Locate the cell with the specified text and output its (X, Y) center coordinate. 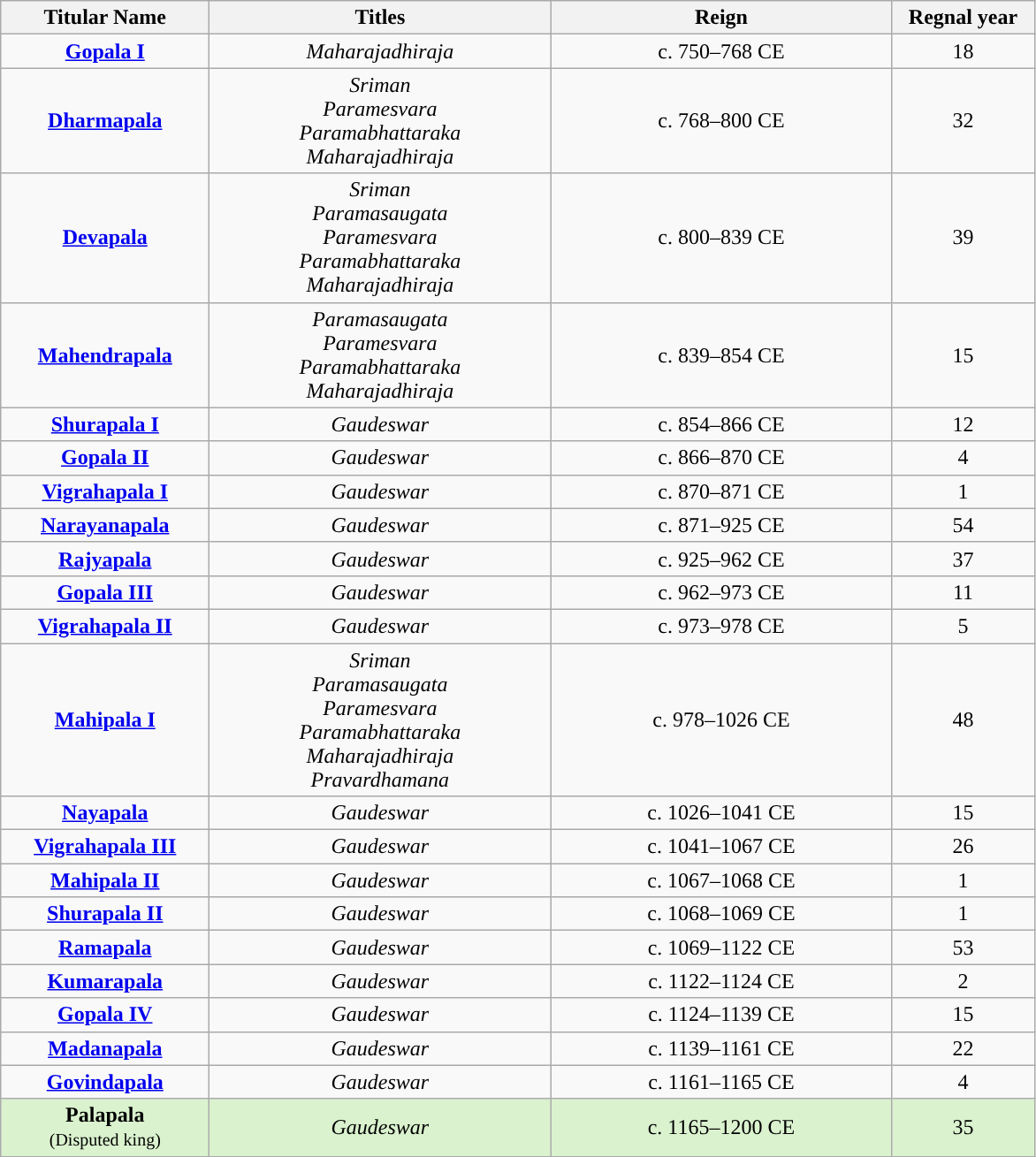
Titles (380, 18)
c. 1041–1067 CE (721, 847)
c. 1069–1122 CE (721, 948)
26 (964, 847)
Kumarapala (105, 981)
2 (964, 981)
Maharajadhiraja (380, 51)
Palapala(Disputed king) (105, 1128)
Vigrahapala II (105, 626)
22 (964, 1048)
Rajyapala (105, 559)
SrimanParamasaugataParamesvaraParamabhattarakaMaharajadhiraja (380, 238)
c. 925–962 CE (721, 559)
c. 1026–1041 CE (721, 813)
18 (964, 51)
Gopala III (105, 592)
Vigrahapala I (105, 491)
Shurapala II (105, 914)
39 (964, 238)
Titular Name (105, 18)
35 (964, 1128)
c. 962–973 CE (721, 592)
Reign (721, 18)
Mahipala II (105, 880)
c. 750–768 CE (721, 51)
Ramapala (105, 948)
c. 866–870 CE (721, 458)
53 (964, 948)
c. 870–871 CE (721, 491)
c. 1067–1068 CE (721, 880)
12 (964, 424)
Regnal year (964, 18)
Dharmapala (105, 120)
Devapala (105, 238)
Mahendrapala (105, 355)
Shurapala I (105, 424)
c. 768–800 CE (721, 120)
5 (964, 626)
c. 978–1026 CE (721, 719)
c. 854–866 CE (721, 424)
32 (964, 120)
SrimanParamesvaraParamabhattarakaMaharajadhiraja (380, 120)
Narayanapala (105, 525)
c. 1165–1200 CE (721, 1128)
c. 1139–1161 CE (721, 1048)
c. 1161–1165 CE (721, 1082)
Vigrahapala III (105, 847)
c. 1068–1069 CE (721, 914)
c. 800–839 CE (721, 238)
Nayapala (105, 813)
Madanapala (105, 1048)
37 (964, 559)
c. 839–854 CE (721, 355)
SrimanParamasaugataParamesvaraParamabhattarakaMaharajadhirajaPravardhamana (380, 719)
c. 871–925 CE (721, 525)
c. 1122–1124 CE (721, 981)
ParamasaugataParamesvaraParamabhattarakaMaharajadhiraja (380, 355)
48 (964, 719)
c. 1124–1139 CE (721, 1015)
54 (964, 525)
11 (964, 592)
Gopala I (105, 51)
Govindapala (105, 1082)
Gopala II (105, 458)
c. 973–978 CE (721, 626)
Mahipala I (105, 719)
Gopala IV (105, 1015)
